Detect which cell encompasses the target text, then output its (X, Y) center coordinate. 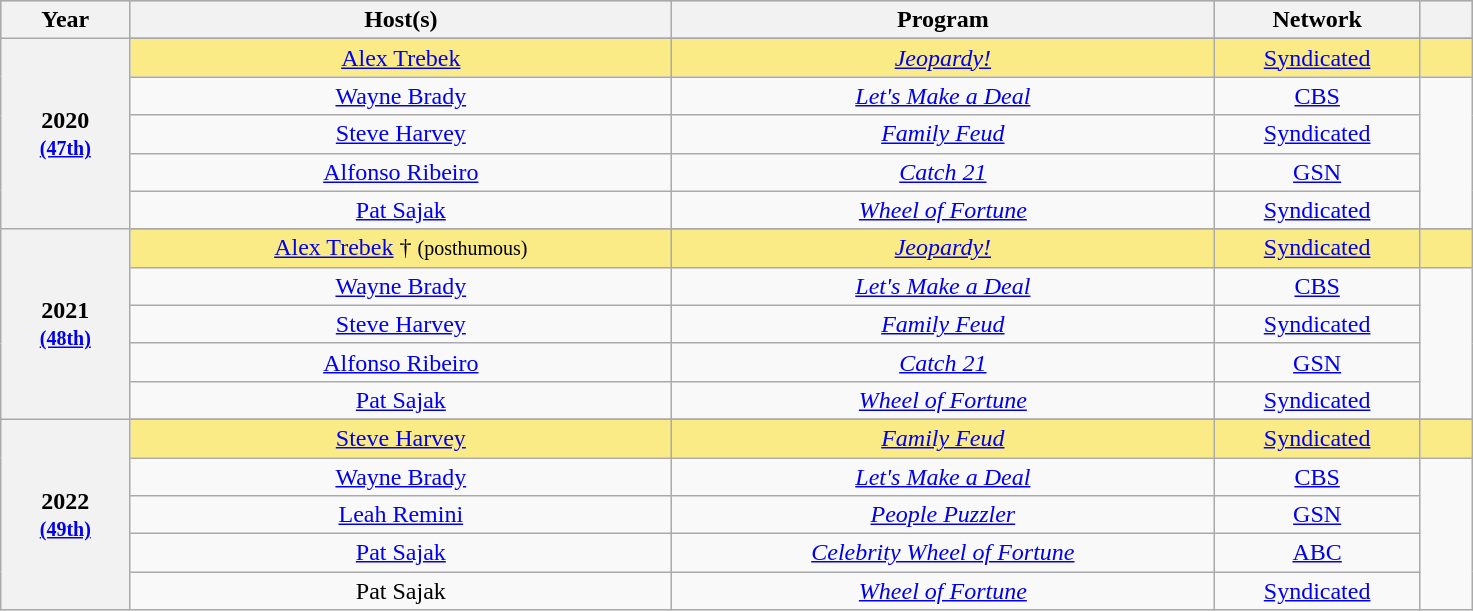
2020 (47th) (66, 134)
Year (66, 20)
Alex Trebek (401, 58)
People Puzzler (943, 515)
Leah Remini (401, 515)
Celebrity Wheel of Fortune (943, 553)
Alex Trebek † (posthumous) (401, 248)
Program (943, 20)
2022 (49th) (66, 514)
ABC (1317, 553)
Host(s) (401, 20)
2021 (48th) (66, 324)
Network (1317, 20)
